Detect which cell encompasses the target text, then output its [x, y] center coordinate. 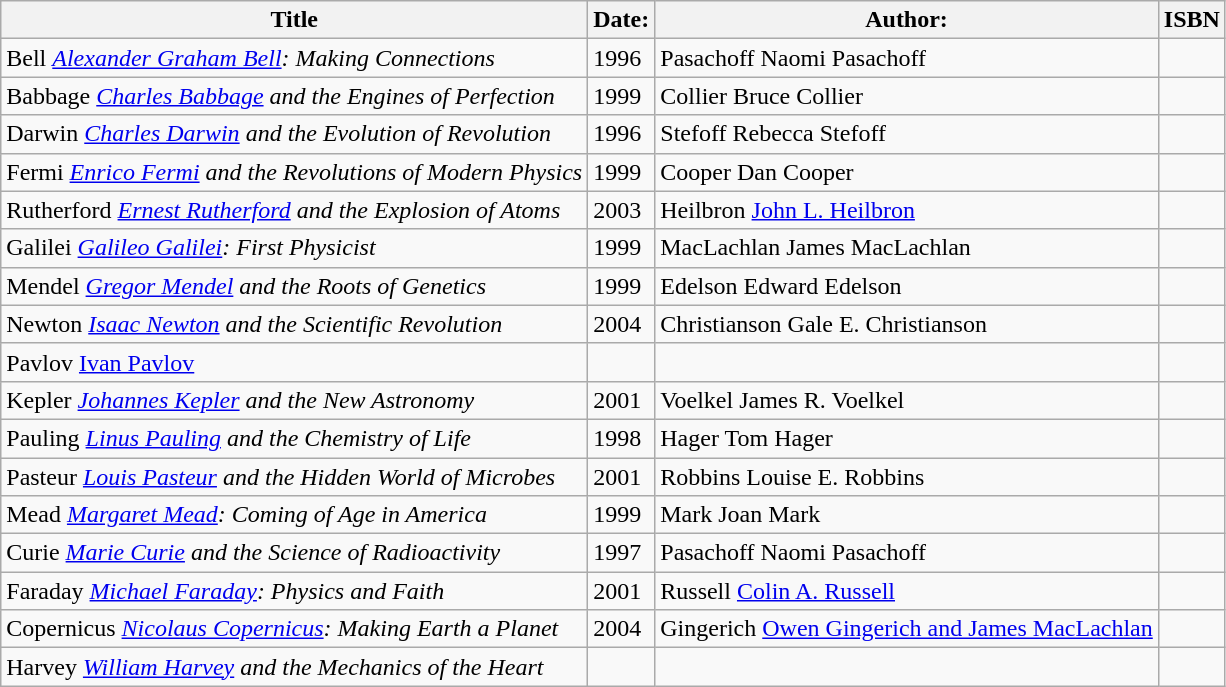
Title [294, 20]
Kepler Johannes Kepler and the New Astronomy [294, 400]
MacLachlan James MacLachlan [907, 248]
Collier Bruce Collier [907, 96]
1997 [622, 553]
Pavlov Ivan Pavlov [294, 362]
ISBN [1192, 20]
Gingerich Owen Gingerich and James MacLachlan [907, 629]
Babbage Charles Babbage and the Engines of Perfection [294, 96]
Russell Colin A. Russell [907, 591]
Mark Joan Mark [907, 515]
Voelkel James R. Voelkel [907, 400]
Date: [622, 20]
Darwin Charles Darwin and the Evolution of Revolution [294, 134]
Bell Alexander Graham Bell: Making Connections [294, 58]
Stefoff Rebecca Stefoff [907, 134]
Pauling Linus Pauling and the Chemistry of Life [294, 438]
Pasteur Louis Pasteur and the Hidden World of Microbes [294, 477]
Galilei Galileo Galilei: First Physicist [294, 248]
Hager Tom Hager [907, 438]
Mendel Gregor Mendel and the Roots of Genetics [294, 286]
Copernicus Nicolaus Copernicus: Making Earth a Planet [294, 629]
Curie Marie Curie and the Science of Radioactivity [294, 553]
Author: [907, 20]
Rutherford Ernest Rutherford and the Explosion of Atoms [294, 210]
1998 [622, 438]
Faraday Michael Faraday: Physics and Faith [294, 591]
Mead Margaret Mead: Coming of Age in America [294, 515]
Harvey William Harvey and the Mechanics of the Heart [294, 667]
Robbins Louise E. Robbins [907, 477]
Heilbron John L. Heilbron [907, 210]
Newton Isaac Newton and the Scientific Revolution [294, 324]
Fermi Enrico Fermi and the Revolutions of Modern Physics [294, 172]
Edelson Edward Edelson [907, 286]
Cooper Dan Cooper [907, 172]
Christianson Gale E. Christianson [907, 324]
2003 [622, 210]
